Capture the cell that displays the provided text and extract its [x, y] central coordinate. 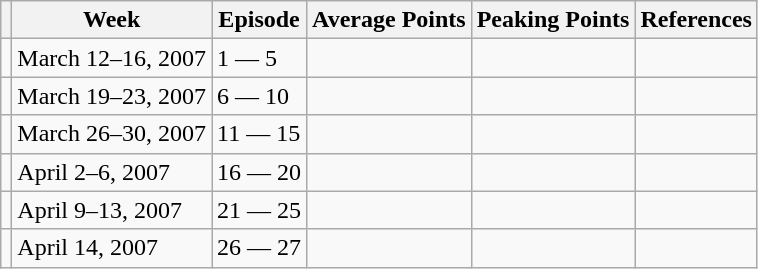
April 2–6, 2007 [112, 172]
April 9–13, 2007 [112, 210]
March 26–30, 2007 [112, 134]
16 — 20 [260, 172]
March 12–16, 2007 [112, 58]
Peaking Points [553, 20]
Average Points [390, 20]
March 19–23, 2007 [112, 96]
11 — 15 [260, 134]
21 — 25 [260, 210]
April 14, 2007 [112, 248]
References [696, 20]
1 — 5 [260, 58]
6 — 10 [260, 96]
Week [112, 20]
Episode [260, 20]
26 — 27 [260, 248]
